Extract the [x, y] coordinate from the center of the cell holding the provided text.  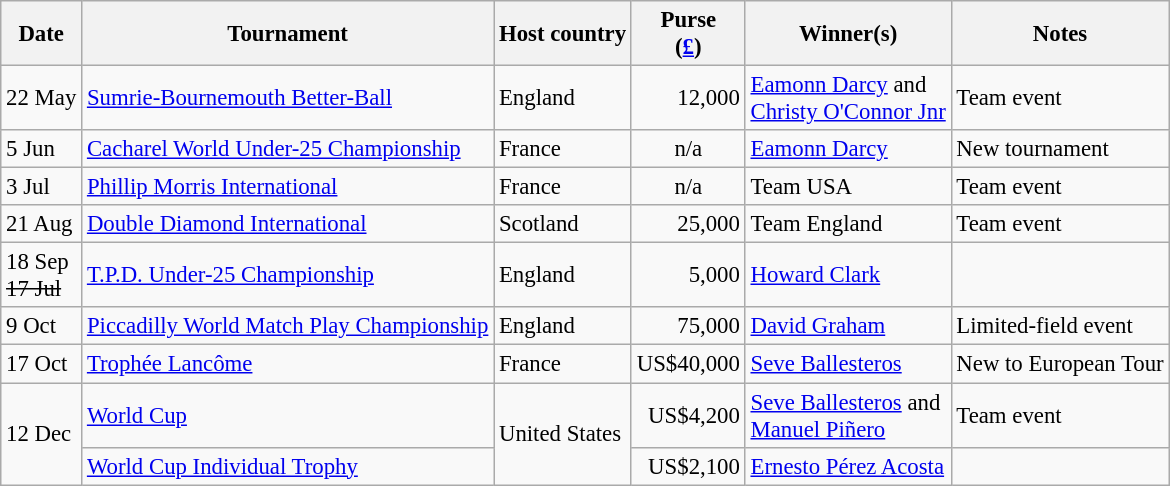
Team USA [848, 187]
Eamonn Darcy [848, 149]
Piccadilly World Match Play Championship [288, 327]
Notes [1060, 34]
5 Jun [42, 149]
Date [42, 34]
T.P.D. Under-25 Championship [288, 276]
3 Jul [42, 187]
World Cup Individual Trophy [288, 466]
21 Aug [42, 224]
Team England [848, 224]
75,000 [688, 327]
Ernesto Pérez Acosta [848, 466]
David Graham [848, 327]
25,000 [688, 224]
Double Diamond International [288, 224]
United States [563, 434]
Eamonn Darcy and Christy O'Connor Jnr [848, 98]
Trophée Lancôme [288, 364]
Seve Ballesteros [848, 364]
Howard Clark [848, 276]
9 Oct [42, 327]
US$40,000 [688, 364]
Limited-field event [1060, 327]
New tournament [1060, 149]
12,000 [688, 98]
Tournament [288, 34]
World Cup [288, 416]
US$4,200 [688, 416]
US$2,100 [688, 466]
12 Dec [42, 434]
17 Oct [42, 364]
Phillip Morris International [288, 187]
New to European Tour [1060, 364]
18 Sep17 Jul [42, 276]
Winner(s) [848, 34]
5,000 [688, 276]
Scotland [563, 224]
Seve Ballesteros and Manuel Piñero [848, 416]
22 May [42, 98]
Purse(£) [688, 34]
Cacharel World Under-25 Championship [288, 149]
Sumrie-Bournemouth Better-Ball [288, 98]
Host country [563, 34]
